Search for the cell housing the specified text and yield its [X, Y] center coordinate. 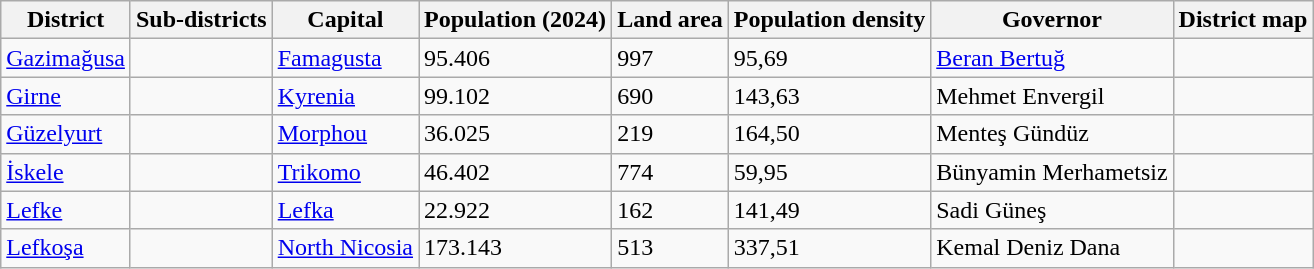
997 [670, 58]
Capital [345, 20]
219 [670, 134]
Güzelyurt [66, 134]
Lefkoşa [66, 248]
141,49 [829, 210]
İskele [66, 172]
Population (2024) [516, 20]
95.406 [516, 58]
District [66, 20]
337,51 [829, 248]
Bünyamin Merhametsiz [1052, 172]
Menteş Gündüz [1052, 134]
162 [670, 210]
Mehmet Envergil [1052, 96]
Lefke [66, 210]
46.402 [516, 172]
Girne [66, 96]
Land area [670, 20]
99.102 [516, 96]
690 [670, 96]
22.922 [516, 210]
143,63 [829, 96]
36.025 [516, 134]
774 [670, 172]
164,50 [829, 134]
513 [670, 248]
Lefka [345, 210]
Gazimağusa [66, 58]
District map [1243, 20]
173.143 [516, 248]
Beran Bertuğ [1052, 58]
Sub-districts [201, 20]
North Nicosia [345, 248]
Governor [1052, 20]
Population density [829, 20]
59,95 [829, 172]
Trikomo [345, 172]
Kemal Deniz Dana [1052, 248]
Kyrenia [345, 96]
Famagusta [345, 58]
Sadi Güneş [1052, 210]
95,69 [829, 58]
Morphou [345, 134]
